Find where the given text appears and provide that cell's center as [x, y] coordinate. 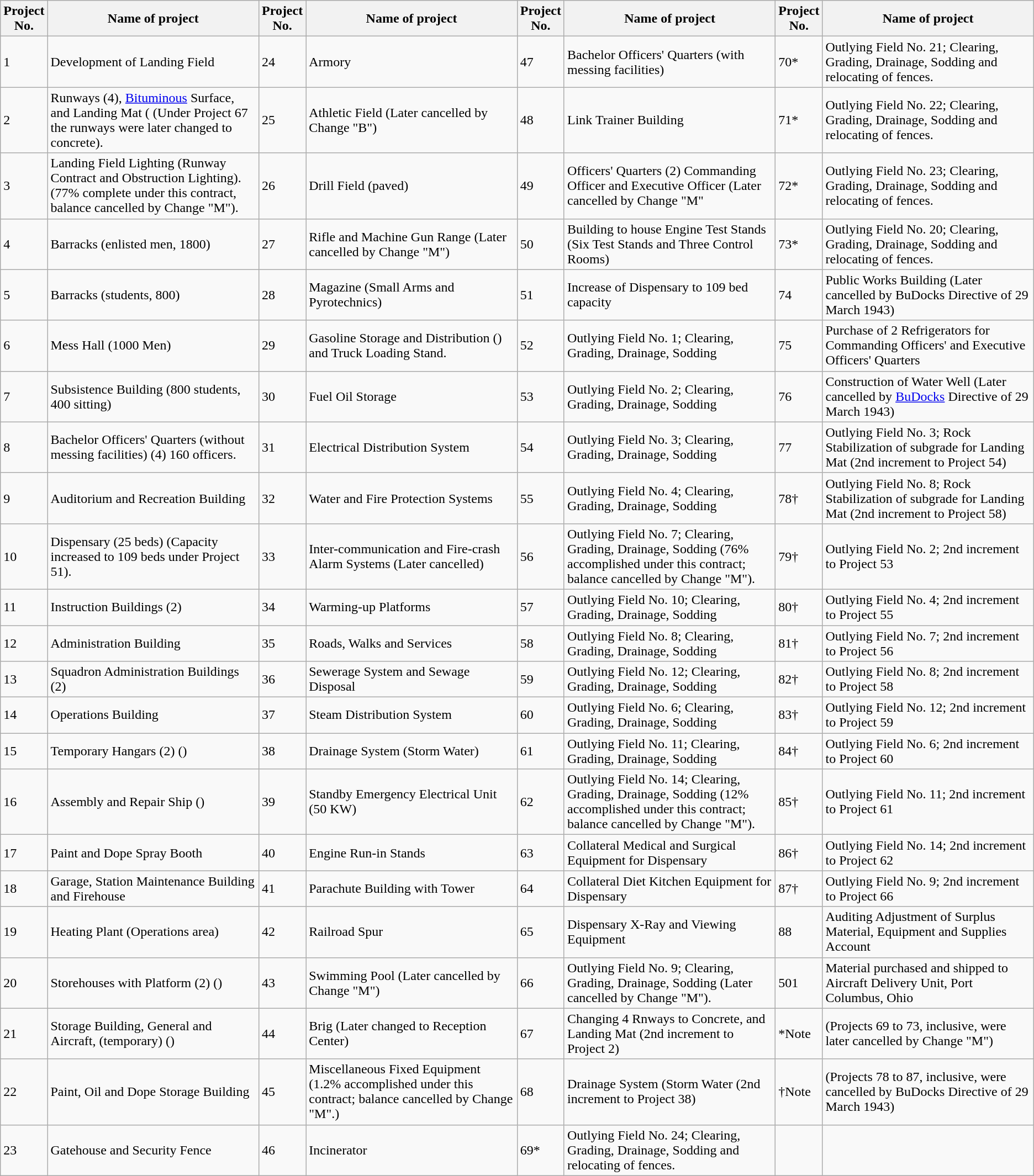
Instruction Buildings (2) [153, 607]
57 [540, 607]
17 [24, 852]
63 [540, 852]
Steam Distribution System [412, 716]
Standby Emergency Electrical Unit (50 KW) [412, 802]
48 [540, 120]
Mess Hall (1000 Men) [153, 346]
69* [540, 1150]
Magazine (Small Arms and Pyrotechnics) [412, 295]
Outlying Field No. 12; Clearing, Grading, Drainage, Sodding [669, 679]
62 [540, 802]
Outlying Field No. 24; Clearing, Grading, Drainage, Sodding and relocating of fences. [669, 1150]
33 [282, 557]
61 [540, 751]
Landing Field Lighting (Runway Contract and Obstruction Lighting). (77% complete under this contract, balance cancelled by Change "M"). [153, 186]
Sewerage System and Sewage Disposal [412, 679]
45 [282, 1092]
31 [282, 447]
82† [799, 679]
Outlying Field No. 21; Clearing, Grading, Drainage, Sodding and relocating of fences. [928, 62]
Changing 4 Rnways to Concrete, and Landing Mat (2nd increment to Project 2) [669, 1034]
15 [24, 751]
Rifle and Machine Gun Range (Later cancelled by Change "M") [412, 244]
Dispensary X-Ray and Viewing Equipment [669, 932]
Railroad Spur [412, 932]
Subsistence Building (800 students, 400 sitting) [153, 396]
43 [282, 983]
77 [799, 447]
Outlying Field No. 8; Clearing, Grading, Drainage, Sodding [669, 643]
Construction of Water Well (Later cancelled by BuDocks Directive of 29 March 1943) [928, 396]
Bachelor Officers' Quarters (without messing facilities) (4) 160 officers. [153, 447]
(Projects 69 to 73, inclusive, were later cancelled by Change "M") [928, 1034]
Collateral Diet Kitchen Equipment for Dispensary [669, 889]
Miscellaneous Fixed Equipment (1.2% accomplished under this contract; balance cancelled by Change "M".) [412, 1092]
Inter-communication and Fire-crash Alarm Systems (Later cancelled) [412, 557]
Public Works Building (Later cancelled by BuDocks Directive of 29 March 1943) [928, 295]
Increase of Dispensary to 109 bed capacity [669, 295]
49 [540, 186]
24 [282, 62]
Warming-up Platforms [412, 607]
Outlying Field No. 3; Clearing, Grading, Drainage, Sodding [669, 447]
Outlying Field No. 9; 2nd increment to Project 66 [928, 889]
Barracks (students, 800) [153, 295]
6 [24, 346]
27 [282, 244]
Outlying Field No. 22; Clearing, Grading, Drainage, Sodding and relocating of fences. [928, 120]
85† [799, 802]
Link Trainer Building [669, 120]
73* [799, 244]
Dispensary (25 beds) (Capacity increased to 109 beds under Project 51). [153, 557]
Gasoline Storage and Distribution () and Truck Loading Stand. [412, 346]
Outlying Field No. 12; 2nd increment to Project 59 [928, 716]
40 [282, 852]
87† [799, 889]
Athletic Field (Later cancelled by Change "B") [412, 120]
Roads, Walks and Services [412, 643]
20 [24, 983]
Parachute Building with Tower [412, 889]
3 [24, 186]
51 [540, 295]
23 [24, 1150]
Water and Fire Protection Systems [412, 498]
37 [282, 716]
Outlying Field No. 23; Clearing, Grading, Drainage, Sodding and relocating of fences. [928, 186]
Outlying Field No. 2; Clearing, Grading, Drainage, Sodding [669, 396]
Outlying Field No. 7; 2nd increment to Project 56 [928, 643]
26 [282, 186]
21 [24, 1034]
Drill Field (paved) [412, 186]
30 [282, 396]
Drainage System (Storm Water) [412, 751]
74 [799, 295]
84† [799, 751]
Outlying Field No. 7; Clearing, Grading, Drainage, Sodding (76% accomplished under this contract; balance cancelled by Change "M"). [669, 557]
70* [799, 62]
11 [24, 607]
5 [24, 295]
76 [799, 396]
Auditing Adjustment of Surplus Material, Equipment and Supplies Account [928, 932]
1 [24, 62]
80† [799, 607]
Development of Landing Field [153, 62]
Outlying Field No. 4; Clearing, Grading, Drainage, Sodding [669, 498]
83† [799, 716]
Outlying Field No. 8; Rock Stabilization of subgrade for Landing Mat (2nd increment to Project 58) [928, 498]
88 [799, 932]
16 [24, 802]
64 [540, 889]
Building to house Engine Test Stands (Six Test Stands and Three Control Rooms) [669, 244]
65 [540, 932]
Material purchased and shipped to Aircraft Delivery Unit, Port Columbus, Ohio [928, 983]
32 [282, 498]
18 [24, 889]
7 [24, 396]
Storage Building, General and Aircraft, (temporary) () [153, 1034]
†Note [799, 1092]
12 [24, 643]
Outlying Field No. 8; 2nd increment to Project 58 [928, 679]
Outlying Field No. 1; Clearing, Grading, Drainage, Sodding [669, 346]
35 [282, 643]
34 [282, 607]
28 [282, 295]
60 [540, 716]
Outlying Field No. 6; 2nd increment to Project 60 [928, 751]
Temporary Hangars (2) () [153, 751]
Outlying Field No. 3; Rock Stabilization of subgrade for Landing Mat (2nd increment to Project 54) [928, 447]
46 [282, 1150]
25 [282, 120]
Runways (4), Bituminous Surface, and Landing Mat ( (Under Project 67 the runways were later changed to concrete). [153, 120]
79† [799, 557]
Officers' Quarters (2) Commanding Officer and Executive Officer (Later cancelled by Change "M" [669, 186]
8 [24, 447]
Paint and Dope Spray Booth [153, 852]
Outlying Field No. 14; 2nd increment to Project 62 [928, 852]
Bachelor Officers' Quarters (with messing facilities) [669, 62]
Engine Run-in Stands [412, 852]
Brig (Later changed to Reception Center) [412, 1034]
47 [540, 62]
Paint, Oil and Dope Storage Building [153, 1092]
Gatehouse and Security Fence [153, 1150]
29 [282, 346]
Operations Building [153, 716]
19 [24, 932]
66 [540, 983]
59 [540, 679]
Incinerator [412, 1150]
Garage, Station Maintenance Building and Firehouse [153, 889]
Drainage System (Storm Water (2nd increment to Project 38) [669, 1092]
39 [282, 802]
Swimming Pool (Later cancelled by Change "M") [412, 983]
Electrical Distribution System [412, 447]
Outlying Field No. 11; Clearing, Grading, Drainage, Sodding [669, 751]
75 [799, 346]
13 [24, 679]
Outlying Field No. 14; Clearing, Grading, Drainage, Sodding (12% accomplished under this contract; balance cancelled by Change "M"). [669, 802]
81† [799, 643]
Purchase of 2 Refrigerators for Commanding Officers' and Executive Officers' Quarters [928, 346]
9 [24, 498]
Collateral Medical and Surgical Equipment for Dispensary [669, 852]
Outlying Field No. 4; 2nd increment to Project 55 [928, 607]
54 [540, 447]
4 [24, 244]
86† [799, 852]
41 [282, 889]
38 [282, 751]
Outlying Field No. 9; Clearing, Grading, Drainage, Sodding (Later cancelled by Change "M"). [669, 983]
67 [540, 1034]
55 [540, 498]
58 [540, 643]
Heating Plant (Operations area) [153, 932]
53 [540, 396]
71* [799, 120]
*Note [799, 1034]
Outlying Field No. 11; 2nd increment to Project 61 [928, 802]
Auditorium and Recreation Building [153, 498]
Squadron Administration Buildings (2) [153, 679]
Outlying Field No. 10; Clearing, Grading, Drainage, Sodding [669, 607]
Outlying Field No. 6; Clearing, Grading, Drainage, Sodding [669, 716]
36 [282, 679]
72* [799, 186]
Storehouses with Platform (2) () [153, 983]
Barracks (enlisted men, 1800) [153, 244]
501 [799, 983]
Administration Building [153, 643]
42 [282, 932]
Outlying Field No. 20; Clearing, Grading, Drainage, Sodding and relocating of fences. [928, 244]
56 [540, 557]
44 [282, 1034]
2 [24, 120]
Armory [412, 62]
10 [24, 557]
(Projects 78 to 87, inclusive, were cancelled by BuDocks Directive of 29 March 1943) [928, 1092]
22 [24, 1092]
14 [24, 716]
50 [540, 244]
Outlying Field No. 2; 2nd increment to Project 53 [928, 557]
Assembly and Repair Ship () [153, 802]
68 [540, 1092]
Fuel Oil Storage [412, 396]
52 [540, 346]
78† [799, 498]
